From the cell containing the given text, extract its center point as [x, y] coordinate. 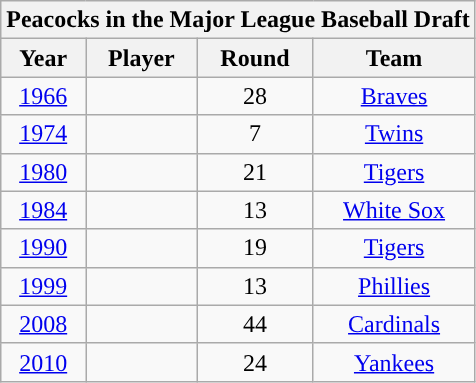
Peacocks in the Major League Baseball Draft [238, 20]
Twins [394, 134]
Year [44, 58]
24 [255, 362]
19 [255, 248]
44 [255, 324]
1980 [44, 172]
Round [255, 58]
1974 [44, 134]
1990 [44, 248]
21 [255, 172]
Phillies [394, 286]
1966 [44, 96]
28 [255, 96]
2008 [44, 324]
White Sox [394, 210]
2010 [44, 362]
7 [255, 134]
1984 [44, 210]
1999 [44, 286]
Yankees [394, 362]
Cardinals [394, 324]
Player [142, 58]
Team [394, 58]
Braves [394, 96]
